Scan for the cell matching the given text and deliver its (x, y) coordinate at center. 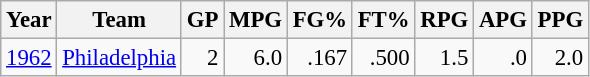
APG (504, 20)
1.5 (444, 58)
2 (202, 58)
Team (119, 20)
PPG (560, 20)
.500 (384, 58)
MPG (256, 20)
6.0 (256, 58)
FG% (320, 20)
GP (202, 20)
1962 (29, 58)
Philadelphia (119, 58)
.0 (504, 58)
.167 (320, 58)
Year (29, 20)
2.0 (560, 58)
FT% (384, 20)
RPG (444, 20)
